From the cell containing the given text, extract its center point as [x, y] coordinate. 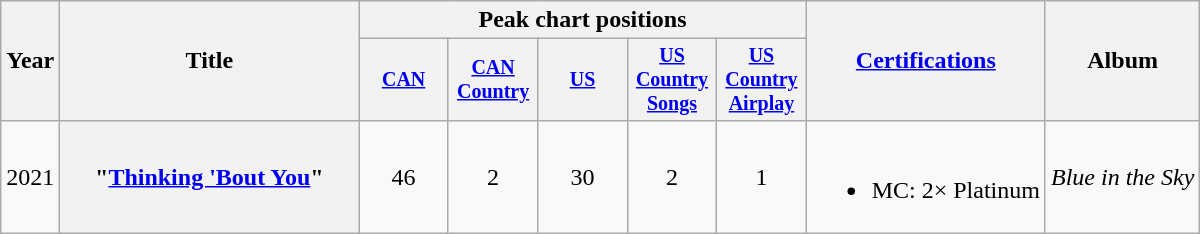
30 [582, 176]
Certifications [926, 61]
USCountry Airplay [762, 80]
US [582, 80]
"Thinking 'Bout You" [210, 176]
MC: 2× Platinum [926, 176]
Year [30, 61]
Peak chart positions [582, 20]
Album [1122, 61]
Title [210, 61]
US Country Songs [672, 80]
Blue in the Sky [1122, 176]
1 [762, 176]
CAN Country [492, 80]
46 [404, 176]
CAN [404, 80]
2021 [30, 176]
